Return [x, y] of the center of cell containing provided text 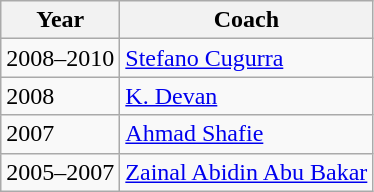
Zainal Abidin Abu Bakar [246, 172]
Ahmad Shafie [246, 134]
2008–2010 [60, 58]
Stefano Cugurra [246, 58]
2005–2007 [60, 172]
2007 [60, 134]
2008 [60, 96]
Coach [246, 20]
K. Devan [246, 96]
Year [60, 20]
